Find where the given text appears and provide that cell's center as [x, y] coordinate. 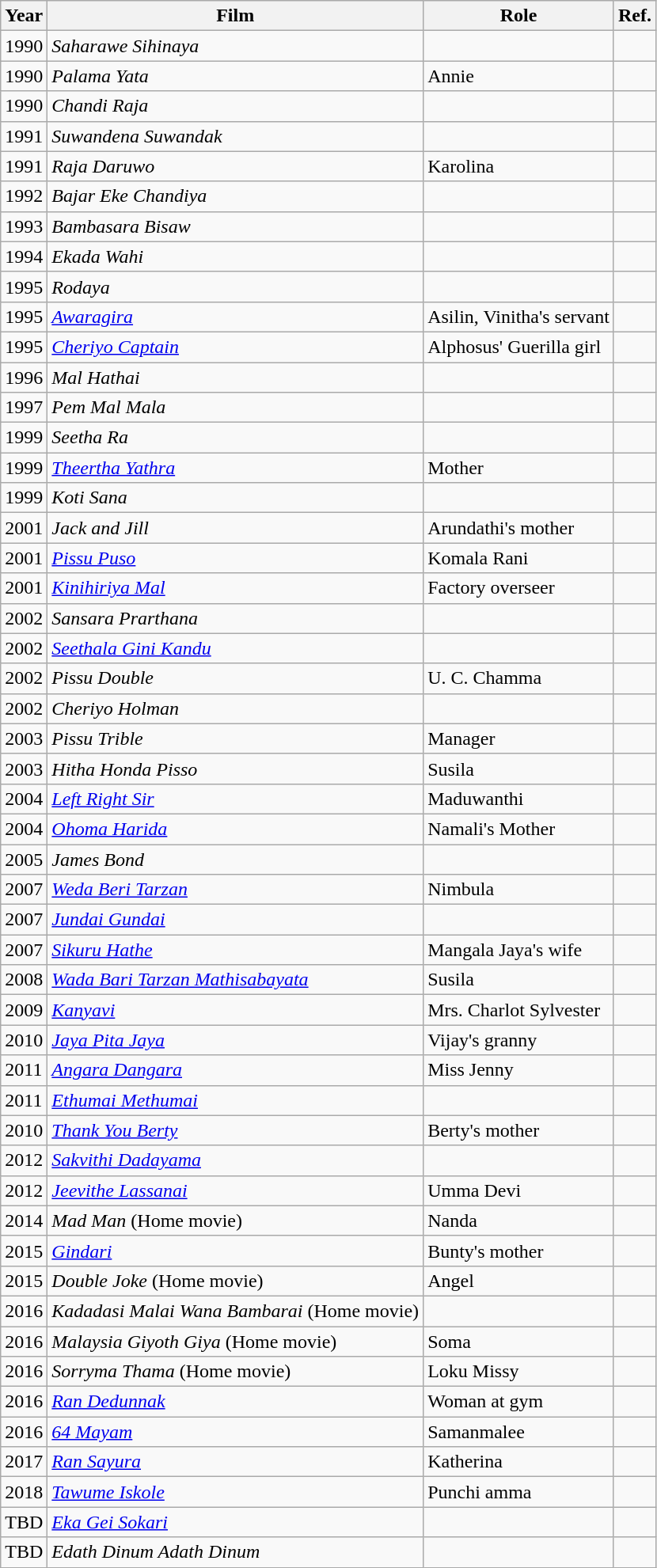
Pissu Puso [236, 558]
Berty's mother [519, 1130]
Suwandena Suwandak [236, 136]
Ethumai Methumai [236, 1100]
2014 [24, 1221]
Asilin, Vinitha's servant [519, 317]
Manager [519, 738]
1993 [24, 226]
Vijay's granny [519, 1040]
Angara Dangara [236, 1070]
Mother [519, 468]
Punchi amma [519, 1492]
Nimbula [519, 890]
Eka Gei Sokari [236, 1522]
Bambasara Bisaw [236, 226]
Angel [519, 1281]
Samanmalee [519, 1432]
James Bond [236, 859]
Pissu Trible [236, 738]
Bunty's mother [519, 1251]
Kadadasi Malai Wana Bambarai (Home movie) [236, 1311]
Left Right Sir [236, 799]
Alphosus' Guerilla girl [519, 347]
Sakvithi Dadayama [236, 1160]
Role [519, 16]
Nanda [519, 1221]
Edath Dinum Adath Dinum [236, 1552]
Ohoma Harida [236, 829]
U. C. Chamma [519, 678]
Arundathi's mother [519, 528]
Mrs. Charlot Sylvester [519, 1010]
1997 [24, 408]
2017 [24, 1462]
Raja Daruwo [236, 166]
Gindari [236, 1251]
Ran Sayura [236, 1462]
Cheriyo Holman [236, 708]
Double Joke (Home movie) [236, 1281]
Jundai Gundai [236, 920]
1994 [24, 256]
Awaragira [236, 317]
Hitha Honda Pisso [236, 769]
Karolina [519, 166]
Namali's Mother [519, 829]
1992 [24, 196]
Bajar Eke Chandiya [236, 196]
Woman at gym [519, 1402]
64 Mayam [236, 1432]
Kinihiriya Mal [236, 588]
Seethala Gini Kandu [236, 648]
Komala Rani [519, 558]
Film [236, 16]
Mad Man (Home movie) [236, 1221]
Kanyavi [236, 1010]
Annie [519, 76]
Sikuru Hathe [236, 950]
Cheriyo Captain [236, 347]
Wada Bari Tarzan Mathisabayata [236, 980]
2005 [24, 859]
Maduwanthi [519, 799]
Malaysia Giyoth Giya (Home movie) [236, 1342]
Jeevithe Lassanai [236, 1190]
Thank You Berty [236, 1130]
Seetha Ra [236, 438]
Ref. [635, 16]
Sorryma Thama (Home movie) [236, 1372]
Ekada Wahi [236, 256]
Weda Beri Tarzan [236, 890]
2018 [24, 1492]
Ran Dedunnak [236, 1402]
Factory overseer [519, 588]
Jack and Jill [236, 528]
Mangala Jaya's wife [519, 950]
Koti Sana [236, 498]
Miss Jenny [519, 1070]
1996 [24, 378]
Umma Devi [519, 1190]
Saharawe Sihinaya [236, 46]
Palama Yata [236, 76]
2008 [24, 980]
Theertha Yathra [236, 468]
2009 [24, 1010]
Mal Hathai [236, 378]
Pissu Double [236, 678]
Chandi Raja [236, 106]
Sansara Prarthana [236, 618]
Jaya Pita Jaya [236, 1040]
Year [24, 16]
Soma [519, 1342]
Rodaya [236, 287]
Katherina [519, 1462]
Tawume Iskole [236, 1492]
Pem Mal Mala [236, 408]
Loku Missy [519, 1372]
